Identify which cell holds the provided text, then report its (X, Y) central coordinate. 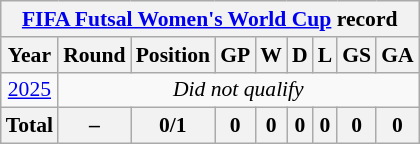
GA (398, 55)
2025 (30, 90)
W (271, 55)
0/1 (173, 126)
Total (30, 126)
L (326, 55)
GP (235, 55)
Round (94, 55)
D (300, 55)
– (94, 126)
Did not qualify (238, 90)
GS (356, 55)
Year (30, 55)
Position (173, 55)
FIFA Futsal Women's World Cup record (210, 19)
